Return [X, Y] of the center of cell containing provided text 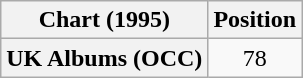
UK Albums (OCC) [104, 58]
Chart (1995) [104, 20]
Position [255, 20]
78 [255, 58]
